Provide the (x, y) coordinate of the cell's center where the given text is located.  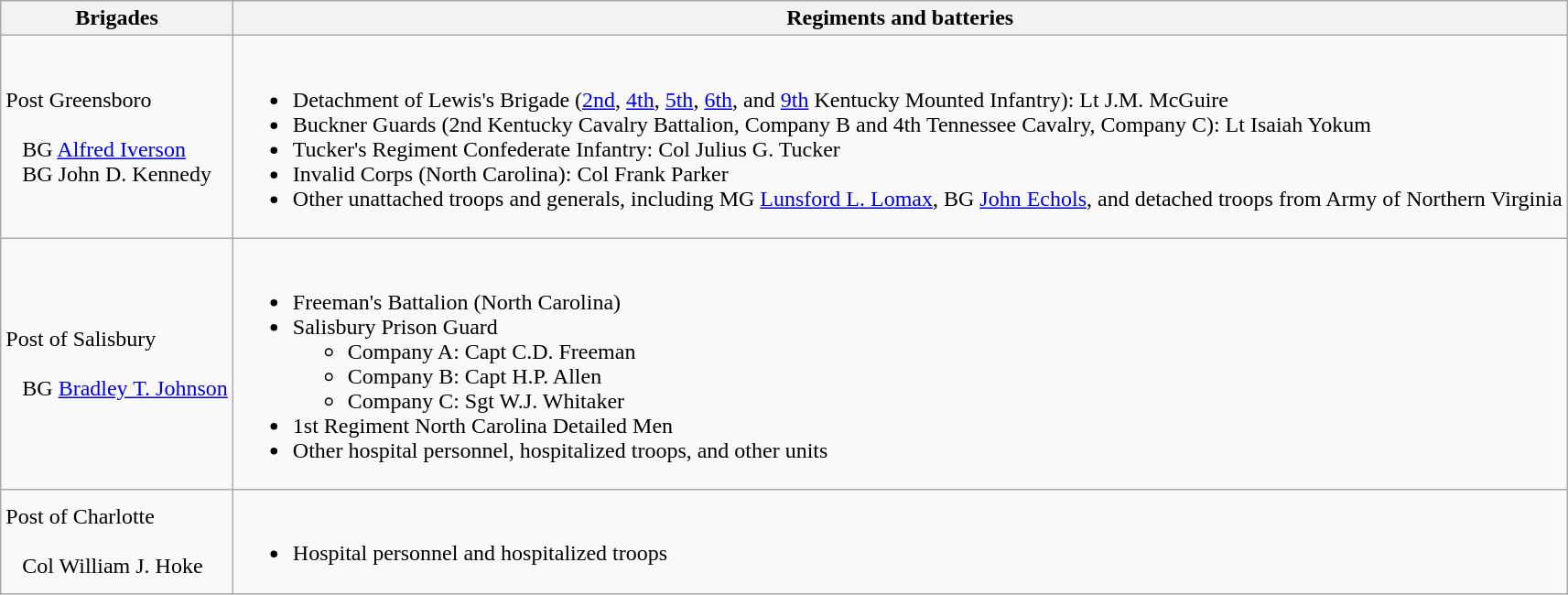
Regiments and batteries (900, 18)
Hospital personnel and hospitalized troops (900, 542)
Post Greensboro BG Alfred Iverson BG John D. Kennedy (117, 137)
Brigades (117, 18)
Post of Salisbury BG Bradley T. Johnson (117, 364)
Post of Charlotte Col William J. Hoke (117, 542)
